Provide the (x, y) coordinate of the cell's center where the given text is located.  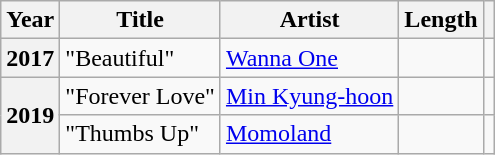
Year (30, 20)
2017 (30, 58)
Min Kyung-hoon (309, 96)
"Thumbs Up" (140, 134)
Artist (309, 20)
Length (441, 20)
Wanna One (309, 58)
2019 (30, 115)
Momoland (309, 134)
"Forever Love" (140, 96)
"Beautiful" (140, 58)
Title (140, 20)
